From the cell containing the given text, extract its center point as [X, Y] coordinate. 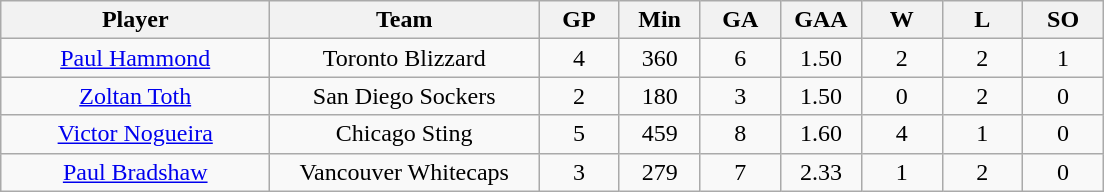
8 [740, 134]
San Diego Sockers [404, 96]
2.33 [822, 172]
Zoltan Toth [136, 96]
GA [740, 20]
SO [1064, 20]
459 [660, 134]
360 [660, 58]
6 [740, 58]
Toronto Blizzard [404, 58]
Vancouver Whitecaps [404, 172]
1.60 [822, 134]
Chicago Sting [404, 134]
GAA [822, 20]
Team [404, 20]
W [902, 20]
L [982, 20]
279 [660, 172]
Player [136, 20]
Min [660, 20]
Victor Nogueira [136, 134]
GP [580, 20]
180 [660, 96]
7 [740, 172]
Paul Bradshaw [136, 172]
Paul Hammond [136, 58]
5 [580, 134]
